Output the [x, y] coordinate of the center of the cell containing the given text.  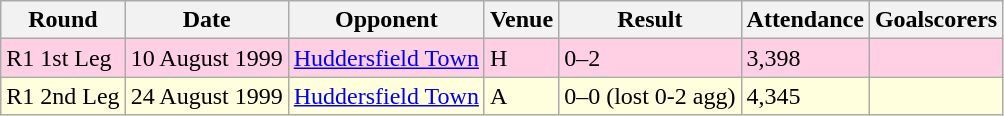
3,398 [805, 58]
0–2 [650, 58]
Date [206, 20]
0–0 (lost 0-2 agg) [650, 96]
Opponent [386, 20]
Venue [521, 20]
Result [650, 20]
4,345 [805, 96]
A [521, 96]
Goalscorers [936, 20]
Attendance [805, 20]
H [521, 58]
24 August 1999 [206, 96]
Round [63, 20]
R1 2nd Leg [63, 96]
10 August 1999 [206, 58]
R1 1st Leg [63, 58]
